Return the [X, Y] coordinate for the center point of the cell that contains the specified text.  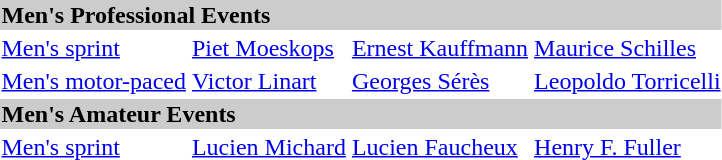
Men's sprint [94, 48]
Men's Professional Events [361, 15]
Men's Amateur Events [361, 114]
Ernest Kauffmann [440, 48]
Men's motor-paced [94, 81]
Georges Sérès [440, 81]
Leopoldo Torricelli [628, 81]
Victor Linart [268, 81]
Piet Moeskops [268, 48]
Maurice Schilles [628, 48]
